From the cell containing the given text, extract its center point as (X, Y) coordinate. 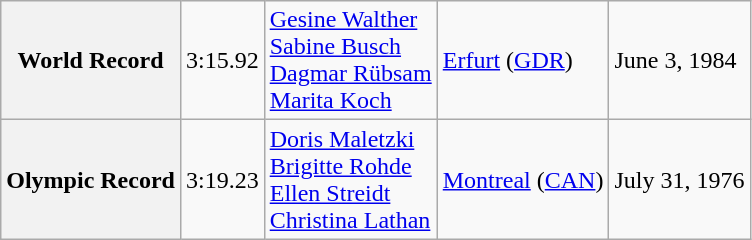
June 3, 1984 (680, 60)
Olympic Record (91, 180)
3:15.92 (222, 60)
Erfurt (GDR) (523, 60)
July 31, 1976 (680, 180)
Montreal (CAN) (523, 180)
Gesine WaltherSabine BuschDagmar Rübsam Marita Koch (350, 60)
Doris Maletzki Brigitte Rohde Ellen Streidt Christina Lathan (350, 180)
World Record (91, 60)
3:19.23 (222, 180)
